Search for the cell housing the specified text and yield its (X, Y) center coordinate. 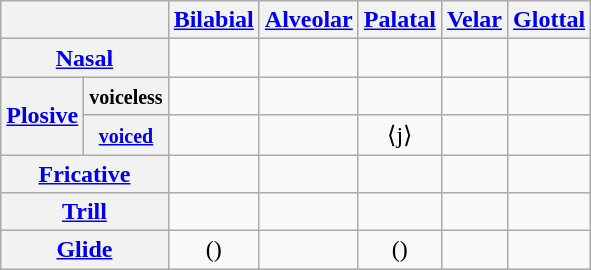
⟨j⟩ (400, 135)
voiceless (126, 96)
Alveolar (308, 20)
Trill (84, 212)
Fricative (84, 173)
Glottal (550, 20)
Bilabial (214, 20)
voiced (126, 135)
Velar (474, 20)
Glide (84, 250)
Palatal (400, 20)
Plosive (42, 116)
Nasal (84, 58)
